Extract the [X, Y] coordinate from the center of the cell holding the provided text.  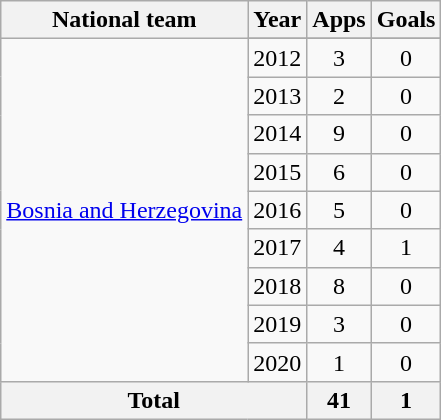
Year [278, 20]
5 [339, 210]
National team [124, 20]
2 [339, 96]
Apps [339, 20]
2015 [278, 172]
9 [339, 134]
2012 [278, 58]
4 [339, 248]
Bosnia and Herzegovina [124, 210]
2018 [278, 286]
8 [339, 286]
Total [154, 400]
Goals [406, 20]
41 [339, 400]
2020 [278, 362]
2017 [278, 248]
2013 [278, 96]
6 [339, 172]
2016 [278, 210]
2014 [278, 134]
2019 [278, 324]
